Output the [x, y] coordinate of the center of the cell containing the given text.  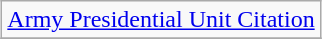
Army Presidential Unit Citation [161, 20]
